Detect which cell encompasses the target text, then output its [x, y] center coordinate. 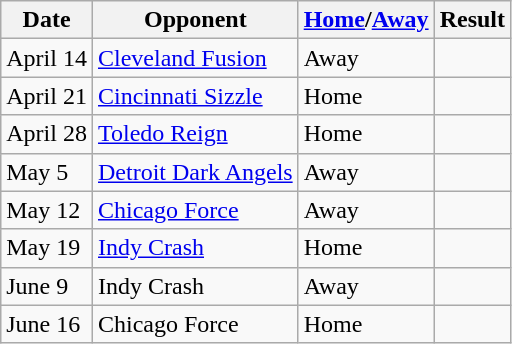
Toledo Reign [195, 134]
June 16 [47, 324]
Detroit Dark Angels [195, 172]
April 14 [47, 58]
Date [47, 20]
Home/Away [366, 20]
May 19 [47, 248]
Cleveland Fusion [195, 58]
Opponent [195, 20]
June 9 [47, 286]
May 12 [47, 210]
Result [472, 20]
Cincinnati Sizzle [195, 96]
April 28 [47, 134]
April 21 [47, 96]
May 5 [47, 172]
